Identify which cell holds the provided text, then report its [x, y] central coordinate. 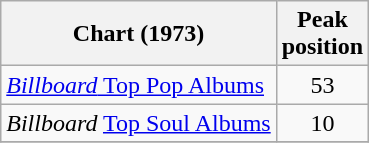
Peakposition [322, 34]
Chart (1973) [138, 34]
53 [322, 85]
Billboard Top Soul Albums [138, 123]
10 [322, 123]
Billboard Top Pop Albums [138, 85]
